Pinpoint the cell where the given text exists, returning its (X, Y) midpoint coordinate. 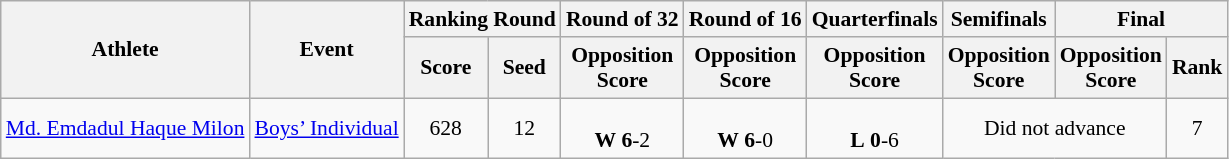
Semifinals (999, 19)
Event (326, 50)
Ranking Round (482, 19)
W 6-2 (622, 128)
Athlete (126, 50)
12 (524, 128)
Seed (524, 68)
L 0-6 (875, 128)
Final (1142, 19)
Rank (1198, 68)
Md. Emdadul Haque Milon (126, 128)
W 6-0 (746, 128)
Quarterfinals (875, 19)
Did not advance (1055, 128)
Round of 32 (622, 19)
628 (446, 128)
Score (446, 68)
Round of 16 (746, 19)
7 (1198, 128)
Boys’ Individual (326, 128)
